Scan for the cell matching the given text and deliver its (x, y) coordinate at center. 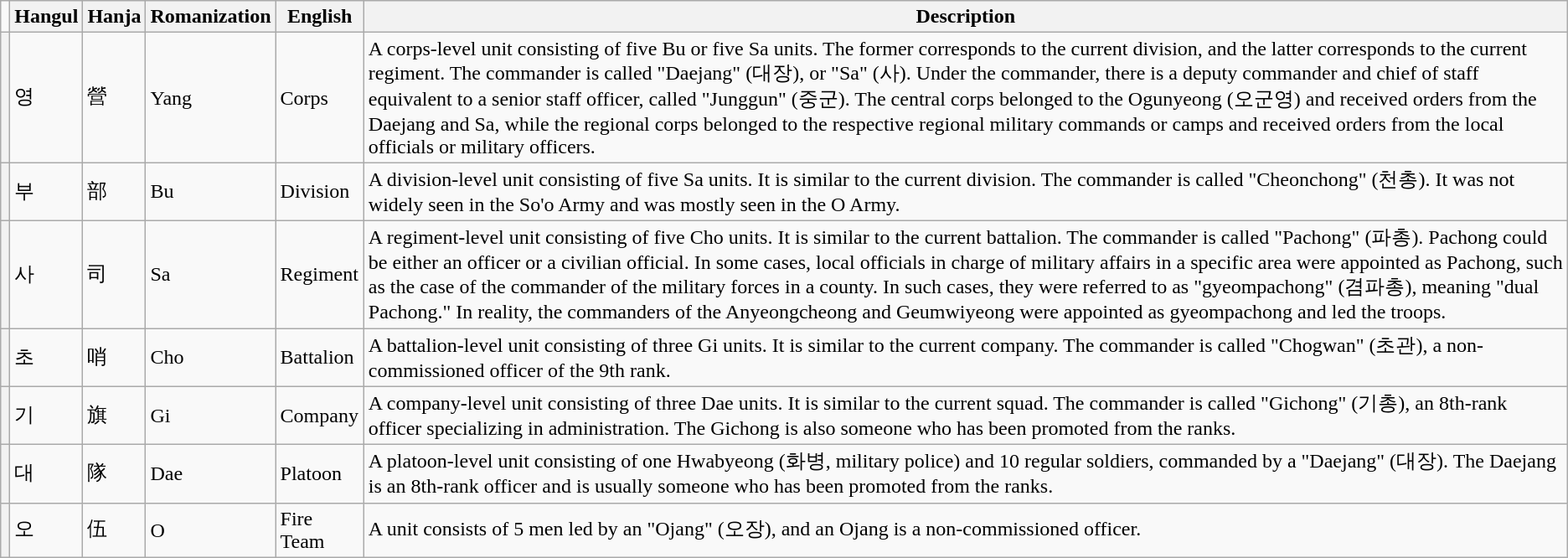
司 (114, 274)
Fire Team (320, 530)
English (320, 17)
Dae (211, 474)
Hangul (47, 17)
부 (47, 192)
Romanization (211, 17)
Yang (211, 97)
초 (47, 358)
Division (320, 192)
기 (47, 416)
營 (114, 97)
오 (47, 530)
哨 (114, 358)
O (211, 530)
대 (47, 474)
사 (47, 274)
Battalion (320, 358)
Hanja (114, 17)
隊 (114, 474)
伍 (114, 530)
A unit consists of 5 men led by an "Ojang" (오장), and an Ojang is a non-commissioned officer. (965, 530)
Gi (211, 416)
Regiment (320, 274)
Sa (211, 274)
Platoon (320, 474)
Cho (211, 358)
Company (320, 416)
部 (114, 192)
Bu (211, 192)
영 (47, 97)
Corps (320, 97)
Description (965, 17)
旗 (114, 416)
